For the text-containing cell, return its midpoint in (x, y) coordinate format. 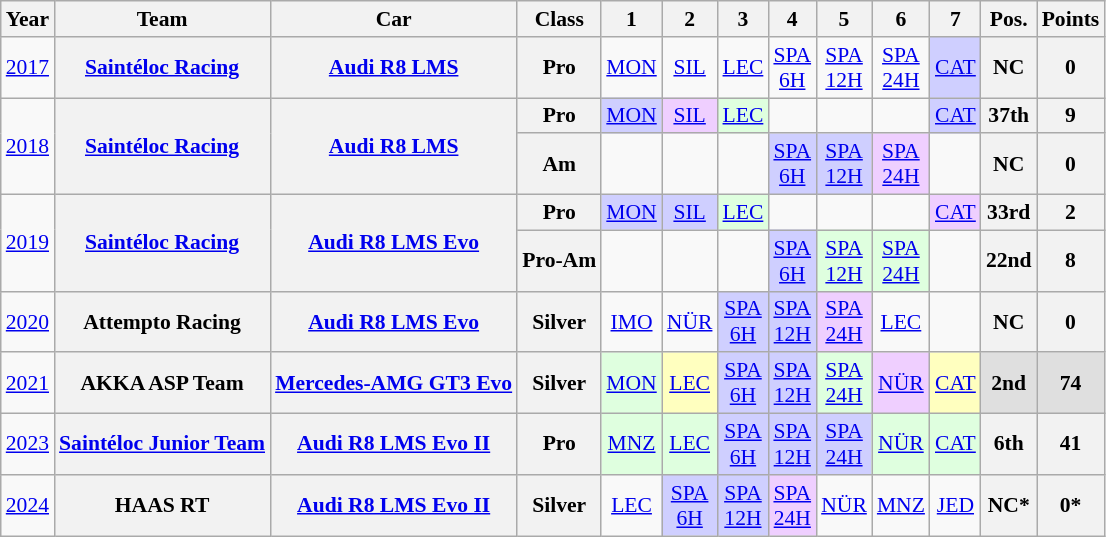
1 (632, 19)
4 (792, 19)
74 (1071, 384)
Mercedes-AMG GT3 Evo (394, 384)
NC* (1009, 506)
Pos. (1009, 19)
22nd (1009, 260)
7 (956, 19)
2024 (28, 506)
HAAS RT (162, 506)
Car (394, 19)
2nd (1009, 384)
Class (559, 19)
2023 (28, 444)
Year (28, 19)
AKKA ASP Team (162, 384)
Points (1071, 19)
33rd (1009, 213)
2019 (28, 244)
9 (1071, 116)
0* (1071, 506)
8 (1071, 260)
Team (162, 19)
Am (559, 164)
Saintéloc Junior Team (162, 444)
6 (901, 19)
3 (742, 19)
Attempto Racing (162, 322)
6th (1009, 444)
5 (844, 19)
2021 (28, 384)
2020 (28, 322)
37th (1009, 116)
2017 (28, 68)
JED (956, 506)
41 (1071, 444)
IMO (632, 322)
Pro-Am (559, 260)
2018 (28, 146)
